Return [x, y] of the center of cell containing provided text 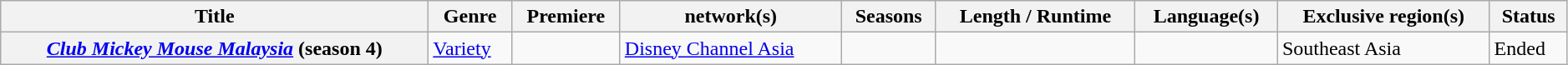
Length / Runtime [1036, 17]
Disney Channel Asia [730, 48]
Genre [470, 17]
Variety [470, 48]
Ended [1529, 48]
Seasons [889, 17]
Exclusive region(s) [1383, 17]
Language(s) [1206, 17]
Status [1529, 17]
Club Mickey Mouse Malaysia (season 4) [215, 48]
Title [215, 17]
Premiere [566, 17]
network(s) [730, 17]
Southeast Asia [1383, 48]
